Capture the cell that displays the provided text and extract its [X, Y] central coordinate. 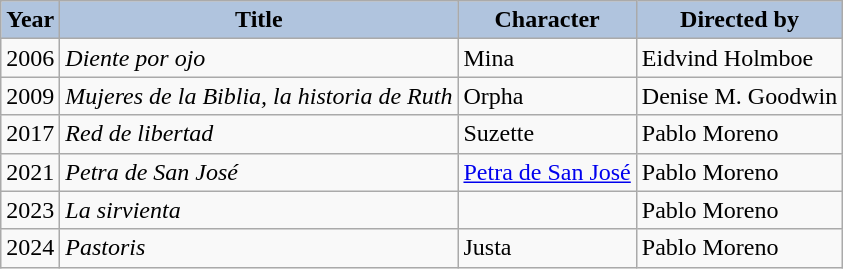
Title [259, 20]
Diente por ojo [259, 58]
Orpha [547, 96]
2021 [30, 172]
Pastoris [259, 248]
2006 [30, 58]
Mujeres de la Biblia, la historia de Ruth [259, 96]
Denise M. Goodwin [739, 96]
Directed by [739, 20]
Justa [547, 248]
Mina [547, 58]
Suzette [547, 134]
Eidvind Holmboe [739, 58]
Character [547, 20]
La sirvienta [259, 210]
Year [30, 20]
2023 [30, 210]
2024 [30, 248]
2017 [30, 134]
Red de libertad [259, 134]
2009 [30, 96]
